Return [X, Y] of the center of cell containing provided text 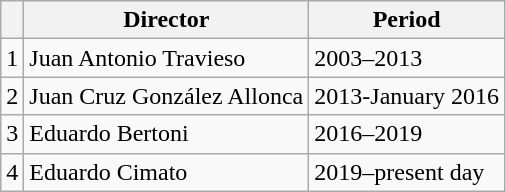
2019–present day [407, 172]
2016–2019 [407, 134]
Eduardo Cimato [166, 172]
Juan Antonio Travieso [166, 58]
Eduardo Bertoni [166, 134]
Director [166, 20]
3 [12, 134]
2 [12, 96]
2003–2013 [407, 58]
Juan Cruz González Allonca [166, 96]
Period [407, 20]
1 [12, 58]
4 [12, 172]
2013-January 2016 [407, 96]
